Locate the cell with the specified text and output its (X, Y) center coordinate. 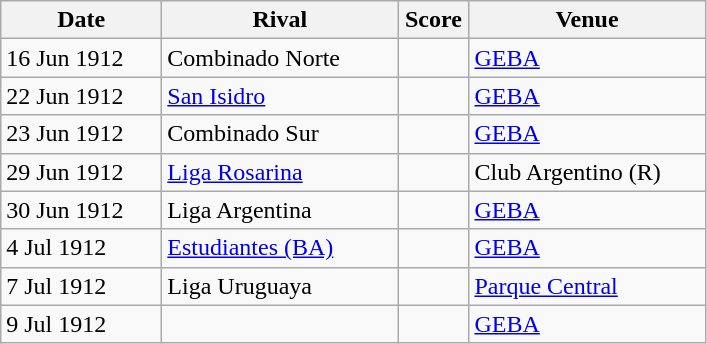
7 Jul 1912 (82, 286)
Liga Uruguaya (280, 286)
Score (434, 20)
Parque Central (587, 286)
30 Jun 1912 (82, 210)
Club Argentino (R) (587, 172)
29 Jun 1912 (82, 172)
Venue (587, 20)
Liga Rosarina (280, 172)
Rival (280, 20)
Liga Argentina (280, 210)
23 Jun 1912 (82, 134)
16 Jun 1912 (82, 58)
Estudiantes (BA) (280, 248)
Date (82, 20)
4 Jul 1912 (82, 248)
Combinado Sur (280, 134)
Combinado Norte (280, 58)
9 Jul 1912 (82, 324)
San Isidro (280, 96)
22 Jun 1912 (82, 96)
